Capture the cell that displays the provided text and extract its [X, Y] central coordinate. 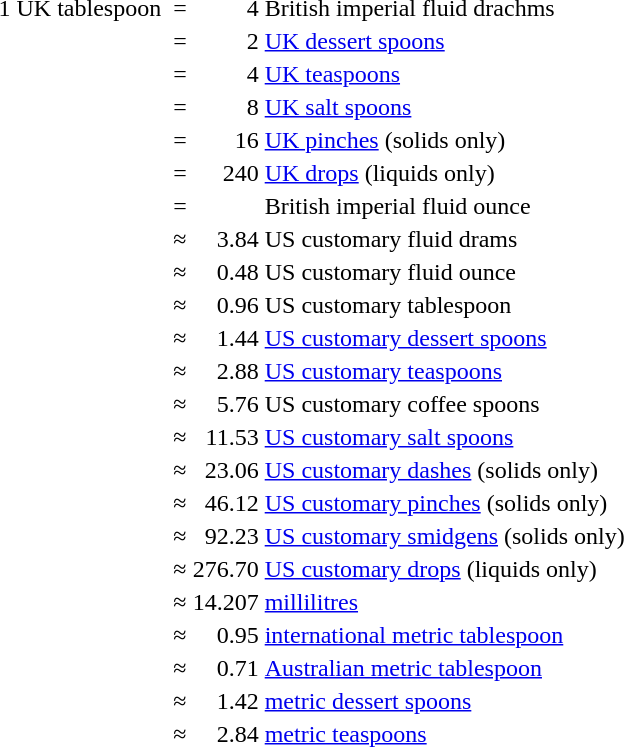
3.84 [226, 239]
14.207 [226, 602]
1.44 [226, 338]
16 [226, 140]
8 [226, 107]
46.12 [226, 503]
4 [226, 74]
0.71 [226, 668]
2 [226, 41]
23.06 [226, 470]
11.53 [226, 437]
0.95 [226, 635]
240 [226, 173]
5.76 [226, 404]
0.96 [226, 305]
92.23 [226, 536]
2.88 [226, 371]
276.70 [226, 569]
0.48 [226, 272]
1.42 [226, 701]
